Pinpoint the cell where the given text exists, returning its [X, Y] midpoint coordinate. 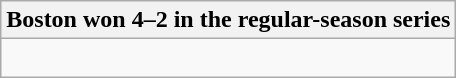
Boston won 4–2 in the regular-season series [228, 20]
